Determine the (X, Y) coordinate at the center of the cell enclosing the given text.  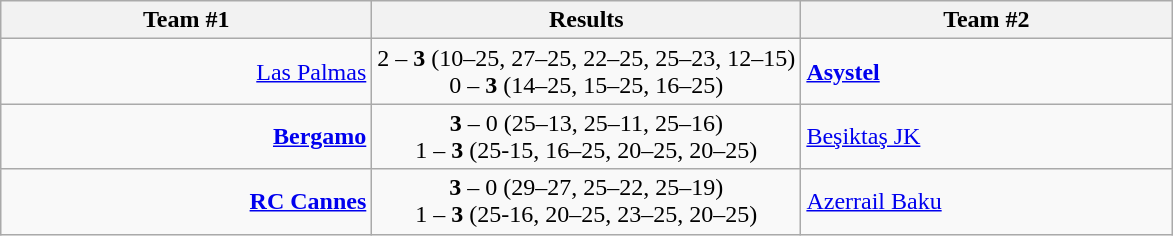
2 – 3 (10–25, 27–25, 22–25, 25–23, 12–15)0 – 3 (14–25, 15–25, 16–25) (586, 72)
Beşiktaş JK (986, 136)
Results (586, 20)
Asystel (986, 72)
Azerrail Baku (986, 202)
Team #1 (186, 20)
3 – 0 (29–27, 25–22, 25–19) 1 – 3 (25-16, 20–25, 23–25, 20–25) (586, 202)
Bergamo (186, 136)
RC Cannes (186, 202)
Team #2 (986, 20)
3 – 0 (25–13, 25–11, 25–16)1 – 3 (25-15, 16–25, 20–25, 20–25) (586, 136)
Las Palmas (186, 72)
